Output the [X, Y] coordinate of the center of the cell containing the given text.  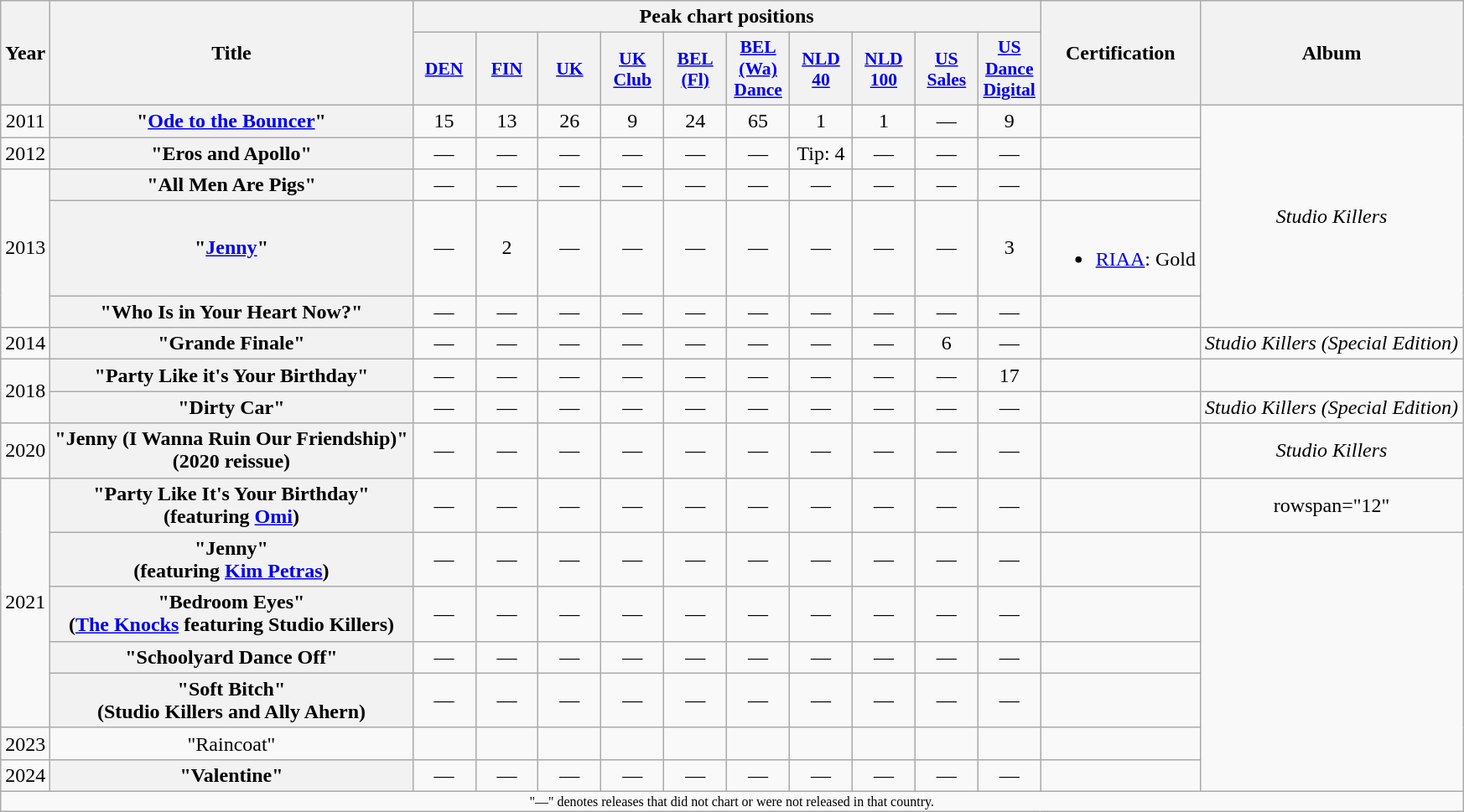
"Grande Finale" [231, 344]
"Bedroom Eyes"(The Knocks featuring Studio Killers) [231, 613]
26 [570, 121]
2013 [25, 248]
"Dirty Car" [231, 407]
BEL(Fl) [696, 69]
2012 [25, 153]
"Eros and Apollo" [231, 153]
Album [1332, 54]
2020 [25, 451]
"Party Like it's Your Birthday" [231, 375]
NLD40 [822, 69]
"Party Like It's Your Birthday"(featuring Omi) [231, 504]
2021 [25, 603]
"Schoolyard Dance Off" [231, 657]
Certification [1120, 54]
Tip: 4 [822, 153]
3 [1010, 248]
2 [506, 248]
24 [696, 121]
2023 [25, 743]
USDanceDigital [1010, 69]
UKClub [632, 69]
65 [758, 121]
"—" denotes releases that did not chart or were not released in that country. [732, 801]
"Soft Bitch"(Studio Killers and Ally Ahern) [231, 701]
"Jenny (I Wanna Ruin Our Friendship)"(2020 reissue) [231, 451]
13 [506, 121]
Peak chart positions [726, 17]
USSales [946, 69]
17 [1010, 375]
15 [444, 121]
rowspan="12" [1332, 504]
Title [231, 54]
"Who Is in Your Heart Now?" [231, 312]
2018 [25, 391]
"Ode to the Bouncer" [231, 121]
FIN [506, 69]
DEN [444, 69]
2011 [25, 121]
2014 [25, 344]
6 [946, 344]
UK [570, 69]
2024 [25, 775]
"Jenny" [231, 248]
"Raincoat" [231, 743]
"All Men Are Pigs" [231, 185]
"Jenny"(featuring Kim Petras) [231, 560]
RIAA: Gold [1120, 248]
Year [25, 54]
NLD100 [884, 69]
"Valentine" [231, 775]
BEL(Wa)Dance [758, 69]
